Pinpoint the cell where the given text exists, returning its [X, Y] midpoint coordinate. 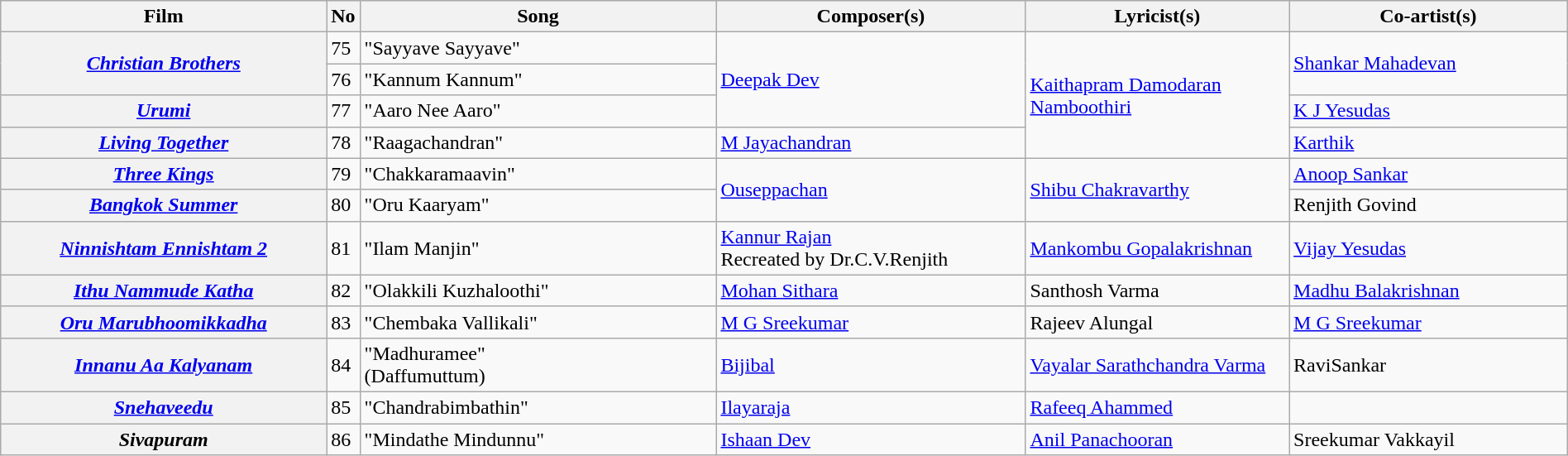
82 [343, 290]
77 [343, 111]
Kannur RajanRecreated by Dr.C.V.Renjith [871, 248]
Ilayaraja [871, 407]
Three Kings [164, 174]
Ishaan Dev [871, 439]
Shankar Mahadevan [1429, 64]
Living Together [164, 142]
Mohan Sithara [871, 290]
Bangkok Summer [164, 205]
"Chakkaramaavin" [538, 174]
Mankombu Gopalakrishnan [1158, 248]
"Aaro Nee Aaro" [538, 111]
K J Yesudas [1429, 111]
Rajeev Alungal [1158, 322]
Lyricist(s) [1158, 17]
"Chembaka Vallikali" [538, 322]
RaviSankar [1429, 364]
80 [343, 205]
"Sayyave Sayyave" [538, 48]
Vijay Yesudas [1429, 248]
Santhosh Varma [1158, 290]
Anil Panachooran [1158, 439]
81 [343, 248]
83 [343, 322]
Deepak Dev [871, 79]
75 [343, 48]
"Olakkili Kuzhaloothi" [538, 290]
Madhu Balakrishnan [1429, 290]
Co-artist(s) [1429, 17]
Innanu Aa Kalyanam [164, 364]
"Ilam Manjin" [538, 248]
Urumi [164, 111]
Ouseppachan [871, 190]
No [343, 17]
Oru Marubhoomikkadha [164, 322]
86 [343, 439]
Vayalar Sarathchandra Varma [1158, 364]
85 [343, 407]
"Kannum Kannum" [538, 79]
Rafeeq Ahammed [1158, 407]
"Raagachandran" [538, 142]
Shibu Chakravarthy [1158, 190]
"Mindathe Mindunnu" [538, 439]
Karthik [1429, 142]
76 [343, 79]
Ninnishtam Ennishtam 2 [164, 248]
Film [164, 17]
78 [343, 142]
Song [538, 17]
Anoop Sankar [1429, 174]
Ithu Nammude Katha [164, 290]
Bijibal [871, 364]
Kaithapram Damodaran Namboothiri [1158, 95]
Christian Brothers [164, 64]
M Jayachandran [871, 142]
Renjith Govind [1429, 205]
"Madhuramee"(Daffumuttum) [538, 364]
84 [343, 364]
"Oru Kaaryam" [538, 205]
Sreekumar Vakkayil [1429, 439]
79 [343, 174]
Snehaveedu [164, 407]
Sivapuram [164, 439]
"Chandrabimbathin" [538, 407]
Composer(s) [871, 17]
